Extract the [x, y] coordinate from the center of the cell holding the provided text.  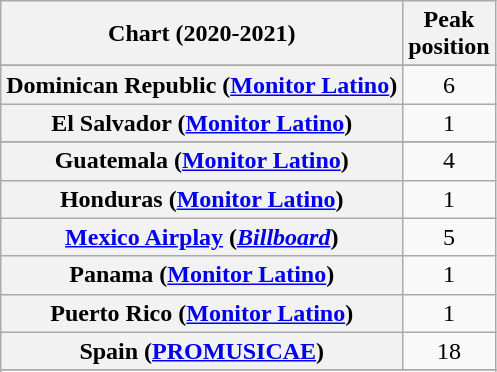
Spain (PROMUSICAE) [202, 351]
Dominican Republic (Monitor Latino) [202, 85]
Chart (2020-2021) [202, 34]
6 [449, 85]
18 [449, 351]
Panama (Monitor Latino) [202, 275]
Guatemala (Monitor Latino) [202, 161]
5 [449, 237]
4 [449, 161]
Peakposition [449, 34]
Puerto Rico (Monitor Latino) [202, 313]
Honduras (Monitor Latino) [202, 199]
El Salvador (Monitor Latino) [202, 123]
Mexico Airplay (Billboard) [202, 237]
